Find where the given text appears and provide that cell's center as (X, Y) coordinate. 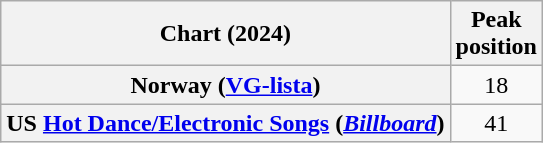
US Hot Dance/Electronic Songs (Billboard) (226, 123)
Chart (2024) (226, 34)
Peakposition (496, 34)
18 (496, 85)
Norway (VG-lista) (226, 85)
41 (496, 123)
